Return the (x, y) coordinate for the center point of the cell that contains the specified text.  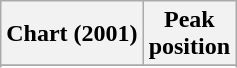
Chart (2001) (72, 34)
Peakposition (189, 34)
